Capture the cell that displays the provided text and extract its [x, y] central coordinate. 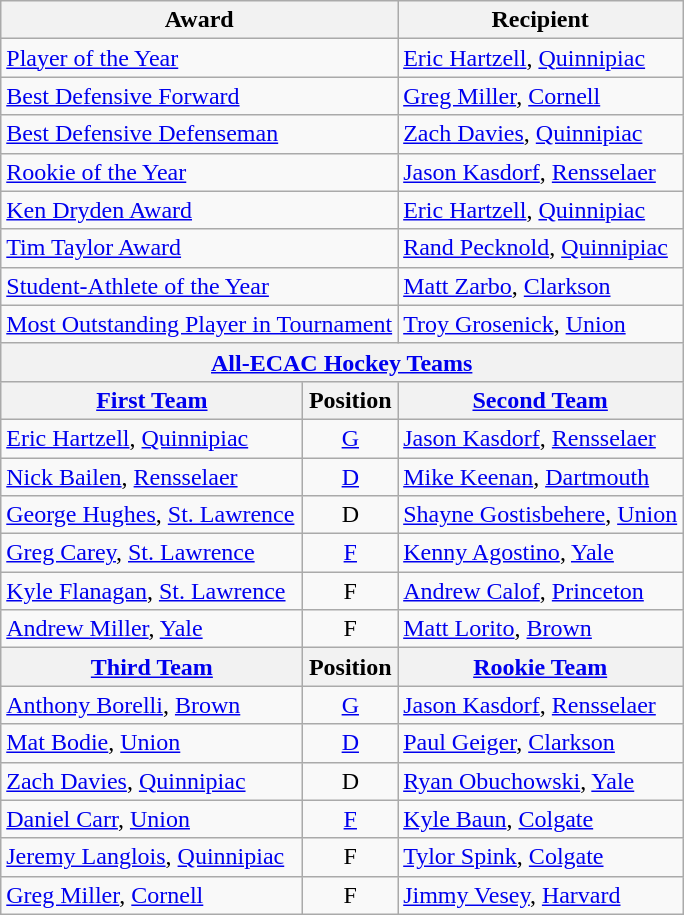
Rookie Team [540, 667]
Mat Bodie, Union [152, 743]
Ken Dryden Award [200, 210]
Jeremy Langlois, Quinnipiac [152, 857]
Tylor Spink, Colgate [540, 857]
Rookie of the Year [200, 172]
Daniel Carr, Union [152, 819]
All-ECAC Hockey Teams [342, 362]
Second Team [540, 400]
Ryan Obuchowski, Yale [540, 781]
George Hughes, St. Lawrence [152, 515]
Jimmy Vesey, Harvard [540, 895]
Anthony Borelli, Brown [152, 705]
Paul Geiger, Clarkson [540, 743]
Andrew Calof, Princeton [540, 591]
Player of the Year [200, 58]
Best Defensive Defenseman [200, 134]
Nick Bailen, Rensselaer [152, 477]
Best Defensive Forward [200, 96]
Troy Grosenick, Union [540, 324]
Tim Taylor Award [200, 248]
First Team [152, 400]
Kenny Agostino, Yale [540, 553]
Matt Zarbo, Clarkson [540, 286]
Kyle Baun, Colgate [540, 819]
Kyle Flanagan, St. Lawrence [152, 591]
Third Team [152, 667]
Matt Lorito, Brown [540, 629]
Award [200, 20]
Most Outstanding Player in Tournament [200, 324]
Recipient [540, 20]
Rand Pecknold, Quinnipiac [540, 248]
Student-Athlete of the Year [200, 286]
Mike Keenan, Dartmouth [540, 477]
Andrew Miller, Yale [152, 629]
Shayne Gostisbehere, Union [540, 515]
Greg Carey, St. Lawrence [152, 553]
